Extract the (x, y) coordinate from the center of the cell holding the provided text.  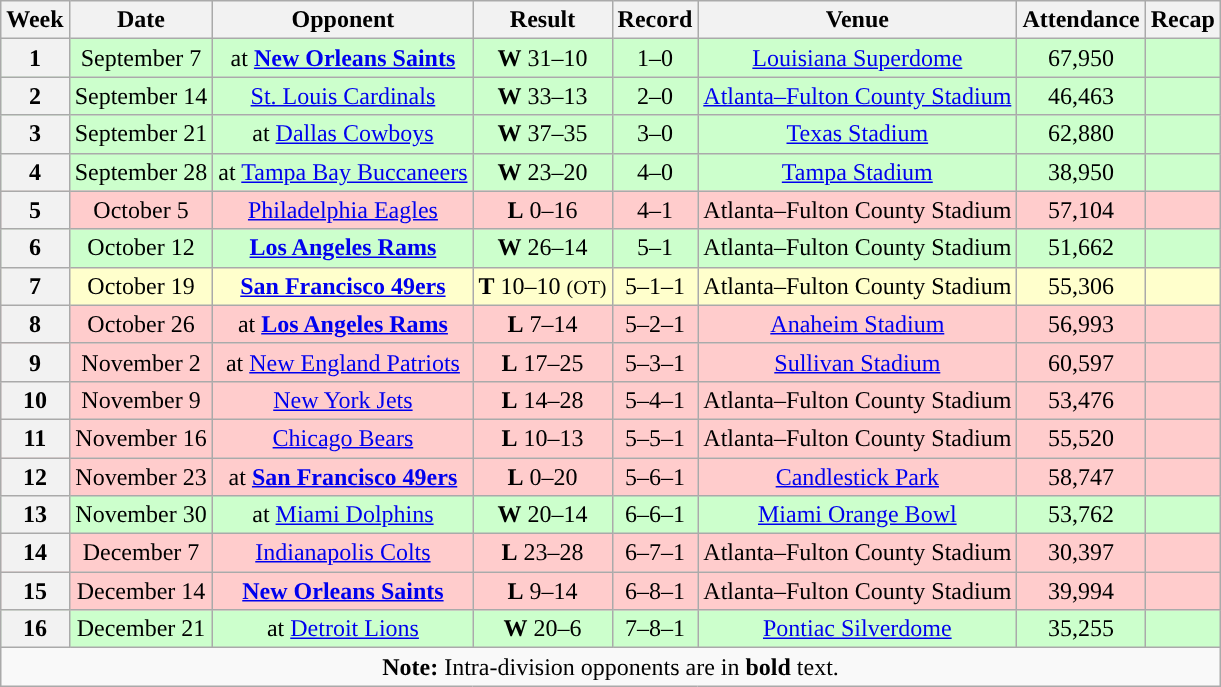
Sullivan Stadium (858, 362)
W 31–10 (542, 58)
L 0–16 (542, 210)
November 9 (141, 400)
Philadelphia Eagles (343, 210)
1–0 (655, 58)
5–4–1 (655, 400)
16 (35, 629)
Texas Stadium (858, 134)
W 23–20 (542, 172)
L 10–13 (542, 438)
L 14–28 (542, 400)
December 21 (141, 629)
Los Angeles Rams (343, 248)
58,747 (1081, 477)
14 (35, 553)
3 (35, 134)
2 (35, 96)
at Miami Dolphins (343, 515)
Candlestick Park (858, 477)
at Detroit Lions (343, 629)
W 26–14 (542, 248)
6–7–1 (655, 553)
55,520 (1081, 438)
67,950 (1081, 58)
at New Orleans Saints (343, 58)
W 33–13 (542, 96)
at Tampa Bay Buccaneers (343, 172)
Date (141, 20)
9 (35, 362)
Result (542, 20)
December 7 (141, 553)
San Francisco 49ers (343, 286)
Note: Intra-division opponents are in bold text. (611, 667)
November 30 (141, 515)
L 9–14 (542, 591)
Week (35, 20)
L 7–14 (542, 324)
53,476 (1081, 400)
4 (35, 172)
September 28 (141, 172)
December 14 (141, 591)
62,880 (1081, 134)
Miami Orange Bowl (858, 515)
New Orleans Saints (343, 591)
October 19 (141, 286)
3–0 (655, 134)
38,950 (1081, 172)
56,993 (1081, 324)
September 7 (141, 58)
at Los Angeles Rams (343, 324)
6–8–1 (655, 591)
L 0–20 (542, 477)
5–2–1 (655, 324)
New York Jets (343, 400)
T 10–10 (OT) (542, 286)
5–6–1 (655, 477)
September 14 (141, 96)
12 (35, 477)
4–1 (655, 210)
4–0 (655, 172)
St. Louis Cardinals (343, 96)
Recap (1182, 20)
11 (35, 438)
at New England Patriots (343, 362)
October 5 (141, 210)
8 (35, 324)
Attendance (1081, 20)
October 12 (141, 248)
at Dallas Cowboys (343, 134)
W 37–35 (542, 134)
W 20–6 (542, 629)
Record (655, 20)
November 2 (141, 362)
6–6–1 (655, 515)
Anaheim Stadium (858, 324)
6 (35, 248)
Indianapolis Colts (343, 553)
5–3–1 (655, 362)
Chicago Bears (343, 438)
L 23–28 (542, 553)
Louisiana Superdome (858, 58)
30,397 (1081, 553)
November 16 (141, 438)
5 (35, 210)
5–5–1 (655, 438)
L 17–25 (542, 362)
39,994 (1081, 591)
5–1 (655, 248)
46,463 (1081, 96)
5–1–1 (655, 286)
1 (35, 58)
Opponent (343, 20)
October 26 (141, 324)
Pontiac Silverdome (858, 629)
57,104 (1081, 210)
Venue (858, 20)
November 23 (141, 477)
September 21 (141, 134)
at San Francisco 49ers (343, 477)
2–0 (655, 96)
53,762 (1081, 515)
7 (35, 286)
10 (35, 400)
Tampa Stadium (858, 172)
60,597 (1081, 362)
W 20–14 (542, 515)
51,662 (1081, 248)
15 (35, 591)
7–8–1 (655, 629)
13 (35, 515)
35,255 (1081, 629)
55,306 (1081, 286)
